From the cell containing the given text, extract its center point as (X, Y) coordinate. 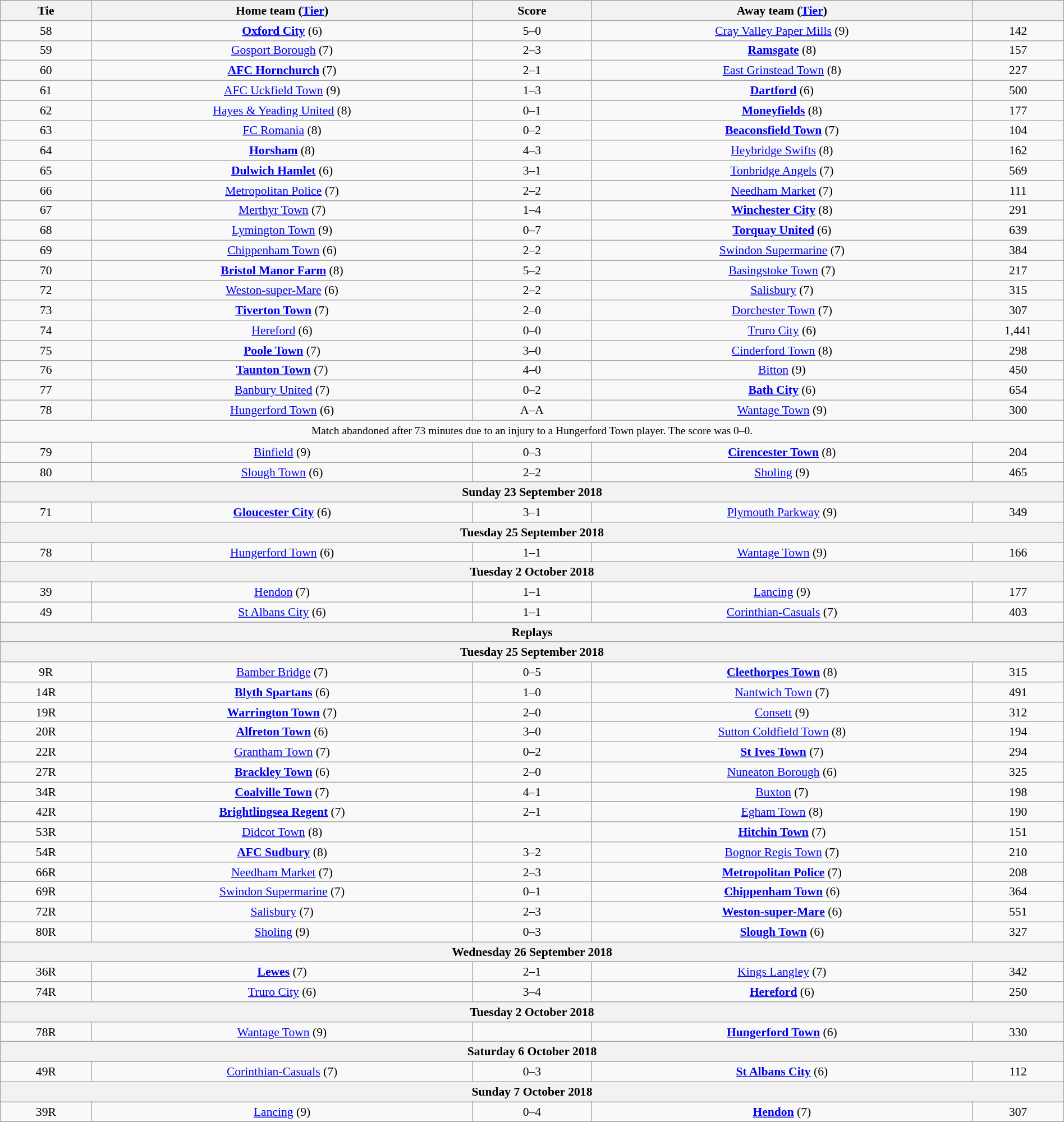
4–0 (532, 370)
654 (1018, 390)
73 (46, 311)
1,441 (1018, 330)
0–0 (532, 330)
59 (46, 50)
Binfield (9) (282, 452)
Dorchester Town (7) (782, 311)
49R (46, 1072)
3–4 (532, 992)
190 (1018, 812)
Beaconsfield Town (7) (782, 131)
1–0 (532, 692)
66R (46, 872)
162 (1018, 151)
Blyth Spartans (6) (282, 692)
East Grinstead Town (8) (782, 71)
312 (1018, 712)
Moneyfields (8) (782, 111)
Banbury United (7) (282, 390)
71 (46, 512)
Dulwich Hamlet (6) (282, 171)
Bitton (9) (782, 370)
Tonbridge Angels (7) (782, 171)
9R (46, 672)
384 (1018, 251)
465 (1018, 472)
104 (1018, 131)
Horsham (8) (282, 151)
Plymouth Parkway (9) (782, 512)
639 (1018, 231)
Bath City (6) (782, 390)
3–2 (532, 852)
74R (46, 992)
1–4 (532, 210)
54R (46, 852)
Brackley Town (6) (282, 772)
491 (1018, 692)
Sutton Coldfield Town (8) (782, 732)
74 (46, 330)
Taunton Town (7) (282, 370)
151 (1018, 832)
4–1 (532, 792)
0–5 (532, 672)
Torquay United (6) (782, 231)
79 (46, 452)
300 (1018, 411)
Buxton (7) (782, 792)
111 (1018, 191)
39R (46, 1112)
Oxford City (6) (282, 31)
Cray Valley Paper Mills (9) (782, 31)
AFC Uckfield Town (9) (282, 91)
68 (46, 231)
Didcot Town (8) (282, 832)
227 (1018, 71)
53R (46, 832)
Nantwich Town (7) (782, 692)
60 (46, 71)
80R (46, 932)
Lymington Town (9) (282, 231)
AFC Hornchurch (7) (282, 71)
330 (1018, 1032)
Gosport Borough (7) (282, 50)
Cirencester Town (8) (782, 452)
112 (1018, 1072)
403 (1018, 613)
A–A (532, 411)
58 (46, 31)
Consett (9) (782, 712)
250 (1018, 992)
208 (1018, 872)
Sunday 23 September 2018 (532, 493)
76 (46, 370)
551 (1018, 912)
Nuneaton Borough (6) (782, 772)
67 (46, 210)
Alfreton Town (6) (282, 732)
Score (532, 11)
Cleethorpes Town (8) (782, 672)
St Ives Town (7) (782, 752)
78R (46, 1032)
Lewes (7) (282, 972)
298 (1018, 351)
194 (1018, 732)
198 (1018, 792)
80 (46, 472)
5–0 (532, 31)
204 (1018, 452)
66 (46, 191)
14R (46, 692)
49 (46, 613)
157 (1018, 50)
Winchester City (8) (782, 210)
450 (1018, 370)
62 (46, 111)
22R (46, 752)
27R (46, 772)
Grantham Town (7) (282, 752)
Hitchin Town (7) (782, 832)
Dartford (6) (782, 91)
34R (46, 792)
142 (1018, 31)
500 (1018, 91)
0–4 (532, 1112)
75 (46, 351)
Tiverton Town (7) (282, 311)
Sunday 7 October 2018 (532, 1092)
4–3 (532, 151)
65 (46, 171)
63 (46, 131)
Bognor Regis Town (7) (782, 852)
FC Romania (8) (282, 131)
0–7 (532, 231)
342 (1018, 972)
36R (46, 972)
Poole Town (7) (282, 351)
72 (46, 291)
217 (1018, 270)
77 (46, 390)
Saturday 6 October 2018 (532, 1052)
Bristol Manor Farm (8) (282, 270)
Kings Langley (7) (782, 972)
19R (46, 712)
569 (1018, 171)
Replays (532, 632)
Warrington Town (7) (282, 712)
69 (46, 251)
291 (1018, 210)
42R (46, 812)
20R (46, 732)
69R (46, 892)
AFC Sudbury (8) (282, 852)
325 (1018, 772)
Away team (Tier) (782, 11)
Basingstoke Town (7) (782, 270)
Coalville Town (7) (282, 792)
Wednesday 26 September 2018 (532, 952)
Ramsgate (8) (782, 50)
70 (46, 270)
Merthyr Town (7) (282, 210)
1–3 (532, 91)
210 (1018, 852)
Heybridge Swifts (8) (782, 151)
Gloucester City (6) (282, 512)
Home team (Tier) (282, 11)
Tie (46, 11)
294 (1018, 752)
349 (1018, 512)
Brightlingsea Regent (7) (282, 812)
Egham Town (8) (782, 812)
Cinderford Town (8) (782, 351)
327 (1018, 932)
64 (46, 151)
72R (46, 912)
166 (1018, 553)
61 (46, 91)
39 (46, 592)
Hayes & Yeading United (8) (282, 111)
Match abandoned after 73 minutes due to an injury to a Hungerford Town player. The score was 0–0. (532, 431)
Bamber Bridge (7) (282, 672)
5–2 (532, 270)
364 (1018, 892)
